Search for the cell housing the specified text and yield its (X, Y) center coordinate. 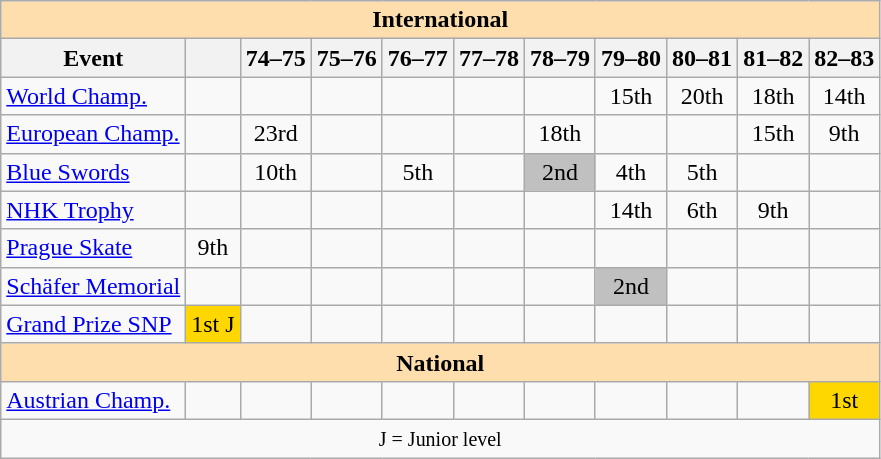
79–80 (630, 58)
International (440, 20)
Grand Prize SNP (94, 324)
78–79 (560, 58)
75–76 (346, 58)
Prague Skate (94, 248)
Austrian Champ. (94, 400)
World Champ. (94, 96)
National (440, 362)
76–77 (418, 58)
82–83 (844, 58)
74–75 (276, 58)
1st J (213, 324)
NHK Trophy (94, 210)
1st (844, 400)
80–81 (702, 58)
77–78 (488, 58)
10th (276, 172)
4th (630, 172)
20th (702, 96)
European Champ. (94, 134)
Schäfer Memorial (94, 286)
81–82 (774, 58)
J = Junior level (440, 438)
6th (702, 210)
Event (94, 58)
23rd (276, 134)
Blue Swords (94, 172)
